From the cell containing the given text, extract its center point as [X, Y] coordinate. 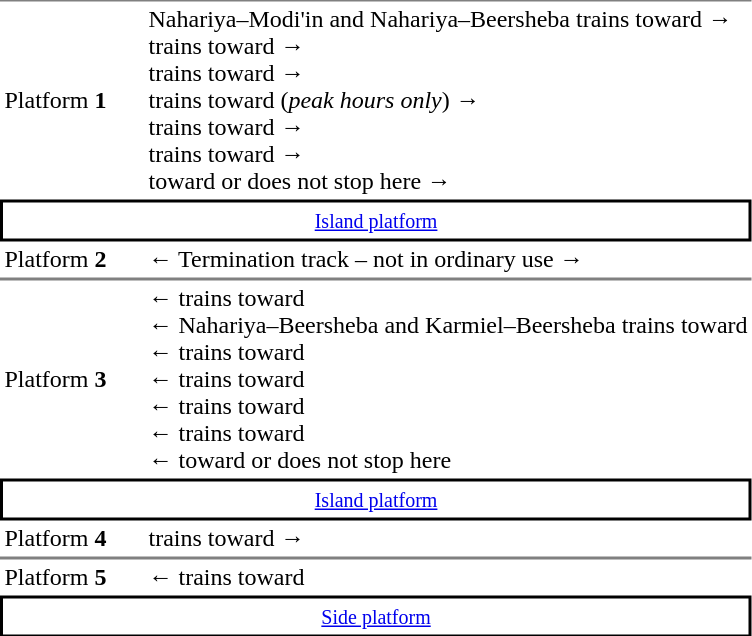
trains toward → [448, 539]
Platform 2 [72, 261]
Platform 5 [72, 577]
← Termination track – not in ordinary use → [448, 261]
Platform 4 [72, 539]
Platform 1 [72, 100]
← trains toward [448, 577]
Platform 3 [72, 379]
Side platform [376, 616]
